Search for the cell housing the specified text and yield its [X, Y] center coordinate. 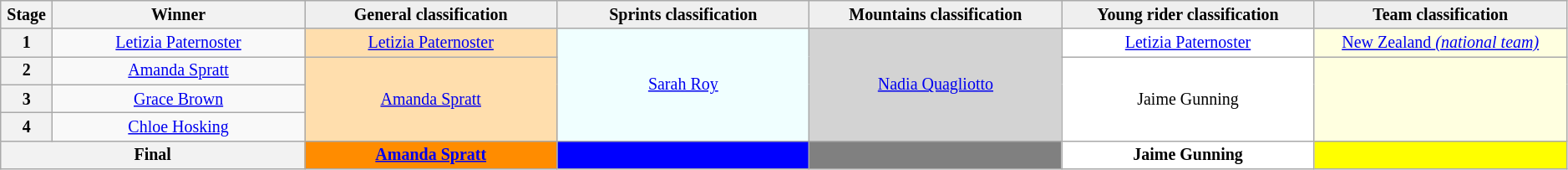
Mountains classification [936, 15]
Stage [27, 15]
Winner [179, 15]
New Zealand (national team) [1440, 44]
3 [27, 99]
4 [27, 127]
Sarah Roy [683, 85]
General classification [431, 15]
1 [27, 44]
Nadia Quagliotto [936, 85]
2 [27, 70]
Team classification [1440, 15]
Sprints classification [683, 15]
Chloe Hosking [179, 127]
Young rider classification [1188, 15]
Grace Brown [179, 99]
Final [153, 154]
